Capture the cell that displays the provided text and extract its [X, Y] central coordinate. 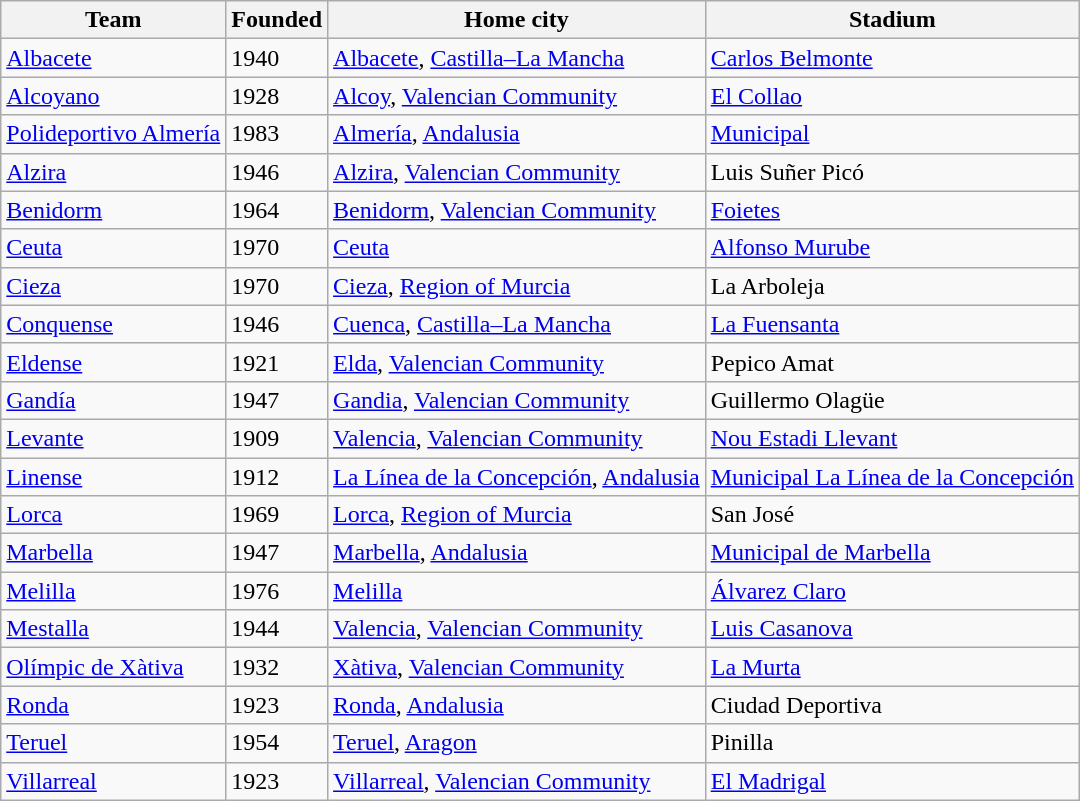
La Fuensanta [892, 324]
Xàtiva, Valencian Community [517, 667]
Home city [517, 20]
1976 [277, 591]
Alcoyano [114, 96]
Conquense [114, 324]
Team [114, 20]
1969 [277, 515]
El Collao [892, 96]
Alcoy, Valencian Community [517, 96]
Alzira, Valencian Community [517, 172]
Luis Casanova [892, 629]
1932 [277, 667]
1912 [277, 477]
Almería, Andalusia [517, 134]
Marbella, Andalusia [517, 553]
Benidorm [114, 210]
Alzira [114, 172]
Ronda, Andalusia [517, 705]
Guillermo Olagüe [892, 400]
Gandía [114, 400]
Teruel [114, 743]
Alfonso Murube [892, 248]
Elda, Valencian Community [517, 362]
Villarreal [114, 781]
Linense [114, 477]
Teruel, Aragon [517, 743]
1940 [277, 58]
Stadium [892, 20]
Ciudad Deportiva [892, 705]
Municipal [892, 134]
Villarreal, Valencian Community [517, 781]
1944 [277, 629]
Mestalla [114, 629]
Álvarez Claro [892, 591]
Cuenca, Castilla–La Mancha [517, 324]
Cieza [114, 286]
Pinilla [892, 743]
Foietes [892, 210]
Lorca, Region of Murcia [517, 515]
1921 [277, 362]
Municipal La Línea de la Concepción [892, 477]
La Murta [892, 667]
Marbella [114, 553]
Levante [114, 438]
Founded [277, 20]
1964 [277, 210]
Nou Estadi Llevant [892, 438]
La Arboleja [892, 286]
Cieza, Region of Murcia [517, 286]
El Madrigal [892, 781]
Gandia, Valencian Community [517, 400]
Municipal de Marbella [892, 553]
1983 [277, 134]
Pepico Amat [892, 362]
Polideportivo Almería [114, 134]
Benidorm, Valencian Community [517, 210]
Luis Suñer Picó [892, 172]
1909 [277, 438]
San José [892, 515]
Lorca [114, 515]
Olímpic de Xàtiva [114, 667]
Albacete [114, 58]
Carlos Belmonte [892, 58]
1928 [277, 96]
La Línea de la Concepción, Andalusia [517, 477]
Eldense [114, 362]
Albacete, Castilla–La Mancha [517, 58]
1954 [277, 743]
Ronda [114, 705]
